Detect which cell encompasses the target text, then output its (x, y) center coordinate. 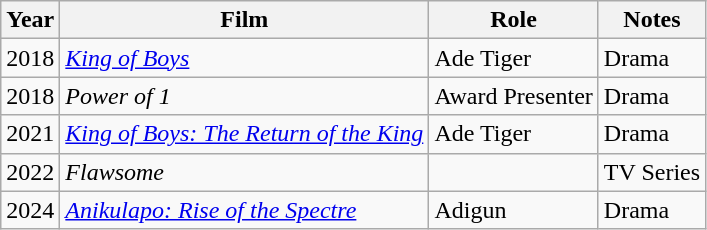
King of Boys: The Return of the King (244, 134)
2021 (30, 134)
Award Presenter (514, 96)
Film (244, 20)
Notes (652, 20)
Year (30, 20)
2022 (30, 172)
King of Boys (244, 58)
2024 (30, 210)
Power of 1 (244, 96)
Adigun (514, 210)
Flawsome (244, 172)
Role (514, 20)
TV Series (652, 172)
Anikulapo: Rise of the Spectre (244, 210)
